Scan for the cell matching the given text and deliver its [X, Y] coordinate at center. 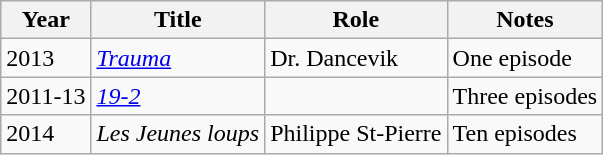
Title [178, 20]
2013 [46, 58]
19-2 [178, 96]
2014 [46, 134]
Three episodes [525, 96]
Trauma [178, 58]
Notes [525, 20]
2011-13 [46, 96]
One episode [525, 58]
Dr. Dancevik [356, 58]
Les Jeunes loups [178, 134]
Role [356, 20]
Ten episodes [525, 134]
Philippe St-Pierre [356, 134]
Year [46, 20]
